Find where the given text appears and provide that cell's center as [x, y] coordinate. 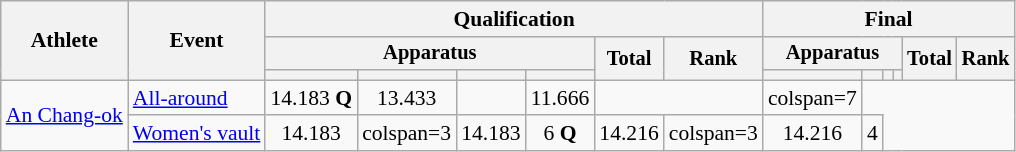
4 [872, 134]
An Chang-ok [64, 116]
14.183 Q [311, 98]
Qualification [514, 19]
Athlete [64, 40]
Final [889, 19]
Event [197, 40]
6 Q [560, 134]
All-around [197, 98]
colspan=7 [812, 98]
13.433 [406, 98]
11.666 [560, 98]
Women's vault [197, 134]
